Identify which cell holds the provided text, then report its [X, Y] central coordinate. 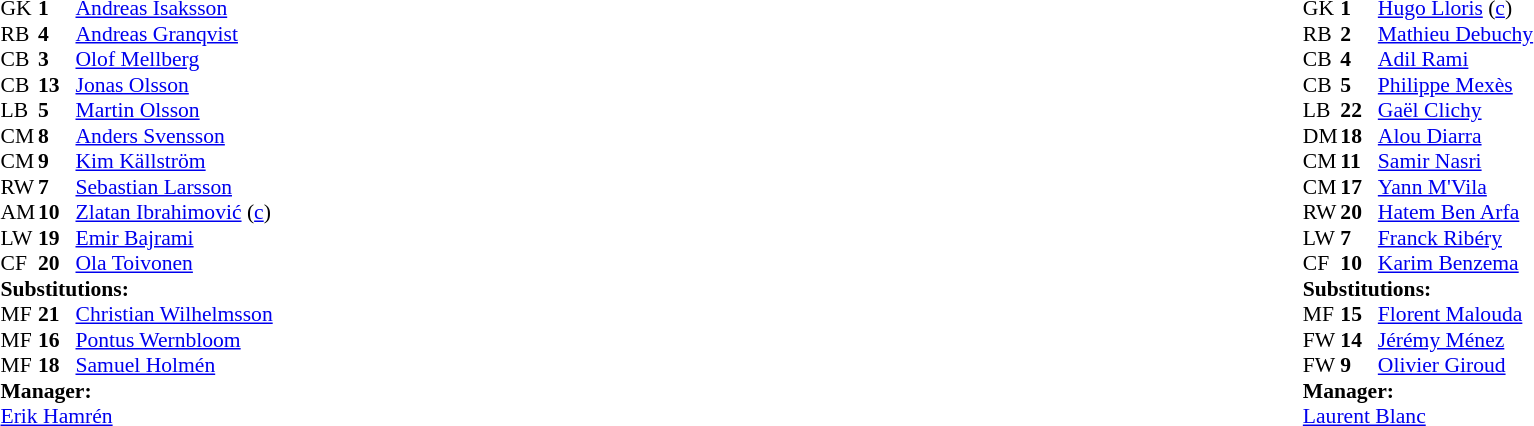
Philippe Mexès [1456, 85]
Martin Olsson [174, 111]
Andreas Granqvist [174, 34]
16 [57, 340]
Samuel Holmén [174, 365]
Anders Svensson [174, 136]
Olof Mellberg [174, 59]
2 [1359, 34]
14 [1359, 340]
8 [57, 136]
13 [57, 85]
Franck Ribéry [1456, 238]
DM [1322, 136]
Jérémy Ménez [1456, 340]
Christian Wilhelmsson [174, 315]
15 [1359, 315]
Olivier Giroud [1456, 365]
Kim Källström [174, 161]
Sebastian Larsson [174, 187]
19 [57, 238]
Zlatan Ibrahimović (c) [174, 213]
17 [1359, 187]
Ola Toivonen [174, 263]
Jonas Olsson [174, 85]
Alou Diarra [1456, 136]
Gaël Clichy [1456, 111]
Samir Nasri [1456, 161]
Hatem Ben Arfa [1456, 213]
Yann M'Vila [1456, 187]
Pontus Wernbloom [174, 340]
Adil Rami [1456, 59]
11 [1359, 161]
3 [57, 59]
21 [57, 315]
22 [1359, 111]
Florent Malouda [1456, 315]
AM [19, 213]
Emir Bajrami [174, 238]
Mathieu Debuchy [1456, 34]
Karim Benzema [1456, 263]
